Identify which cell holds the provided text, then report its (x, y) central coordinate. 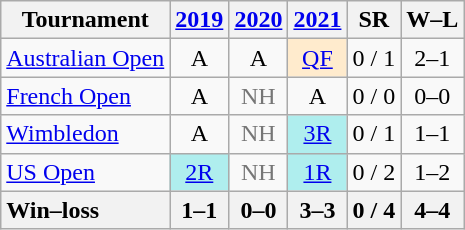
W–L (432, 20)
3R (318, 134)
2021 (318, 20)
QF (318, 58)
2R (200, 172)
Win–loss (86, 210)
3–3 (318, 210)
Australian Open (86, 58)
French Open (86, 96)
Tournament (86, 20)
0 / 4 (374, 210)
1–2 (432, 172)
Wimbledon (86, 134)
1R (318, 172)
2019 (200, 20)
2020 (258, 20)
2–1 (432, 58)
0 / 2 (374, 172)
US Open (86, 172)
4–4 (432, 210)
0 / 0 (374, 96)
SR (374, 20)
